Pinpoint the cell where the given text exists, returning its (x, y) midpoint coordinate. 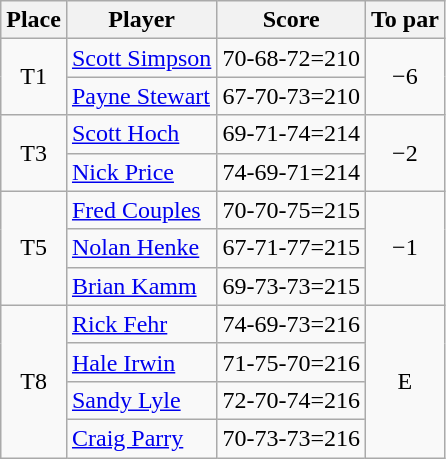
74-69-73=216 (292, 324)
70-70-75=215 (292, 210)
−1 (404, 248)
Nolan Henke (141, 248)
Score (292, 20)
69-73-73=215 (292, 286)
T1 (34, 77)
70-73-73=216 (292, 438)
Scott Hoch (141, 134)
Fred Couples (141, 210)
67-70-73=210 (292, 96)
Sandy Lyle (141, 400)
70-68-72=210 (292, 58)
Place (34, 20)
Craig Parry (141, 438)
71-75-70=216 (292, 362)
−6 (404, 77)
T8 (34, 381)
Nick Price (141, 172)
67-71-77=215 (292, 248)
74-69-71=214 (292, 172)
T5 (34, 248)
−2 (404, 153)
69-71-74=214 (292, 134)
To par (404, 20)
Rick Fehr (141, 324)
Hale Irwin (141, 362)
Payne Stewart (141, 96)
Scott Simpson (141, 58)
T3 (34, 153)
72-70-74=216 (292, 400)
Brian Kamm (141, 286)
Player (141, 20)
E (404, 381)
